Return the [x, y] coordinate for the center point of the cell that contains the specified text.  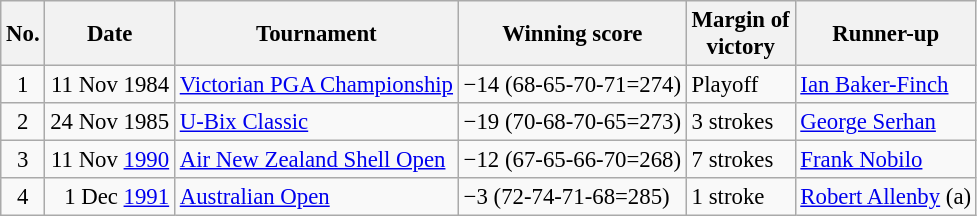
24 Nov 1985 [110, 122]
George Serhan [886, 122]
Air New Zealand Shell Open [316, 160]
Ian Baker-Finch [886, 85]
Date [110, 34]
Victorian PGA Championship [316, 85]
−19 (70-68-70-65=273) [572, 122]
No. [23, 34]
3 [23, 160]
11 Nov 1984 [110, 85]
2 [23, 122]
4 [23, 197]
Australian Open [316, 197]
Robert Allenby (a) [886, 197]
1 Dec 1991 [110, 197]
Tournament [316, 34]
7 strokes [740, 160]
−14 (68-65-70-71=274) [572, 85]
U-Bix Classic [316, 122]
Frank Nobilo [886, 160]
1 stroke [740, 197]
11 Nov 1990 [110, 160]
Runner-up [886, 34]
−12 (67-65-66-70=268) [572, 160]
1 [23, 85]
−3 (72-74-71-68=285) [572, 197]
Winning score [572, 34]
Playoff [740, 85]
Margin ofvictory [740, 34]
3 strokes [740, 122]
